Detect which cell encompasses the target text, then output its (X, Y) center coordinate. 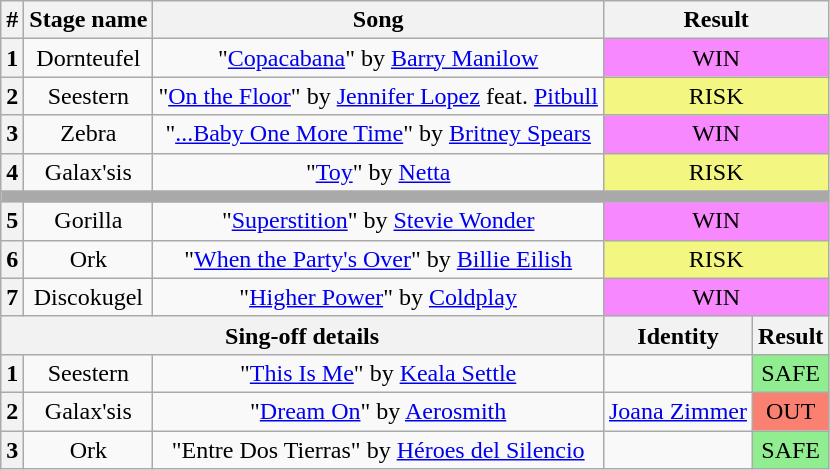
"Higher Power" by Coldplay (378, 297)
"This Is Me" by Keala Settle (378, 373)
Sing-off details (302, 335)
"Superstition" by Stevie Wonder (378, 221)
Gorilla (88, 221)
Dornteufel (88, 58)
Joana Zimmer (678, 411)
"On the Floor" by Jennifer Lopez feat. Pitbull (378, 96)
4 (12, 172)
Zebra (88, 134)
Identity (678, 335)
"When the Party's Over" by Billie Eilish (378, 259)
5 (12, 221)
"Toy" by Netta (378, 172)
7 (12, 297)
OUT (790, 411)
"Copacabana" by Barry Manilow (378, 58)
6 (12, 259)
Song (378, 20)
"...Baby One More Time" by Britney Spears (378, 134)
Stage name (88, 20)
"Dream On" by Aerosmith (378, 411)
"Entre Dos Tierras" by Héroes del Silencio (378, 449)
# (12, 20)
Discokugel (88, 297)
